Find where the given text appears and provide that cell's center as [X, Y] coordinate. 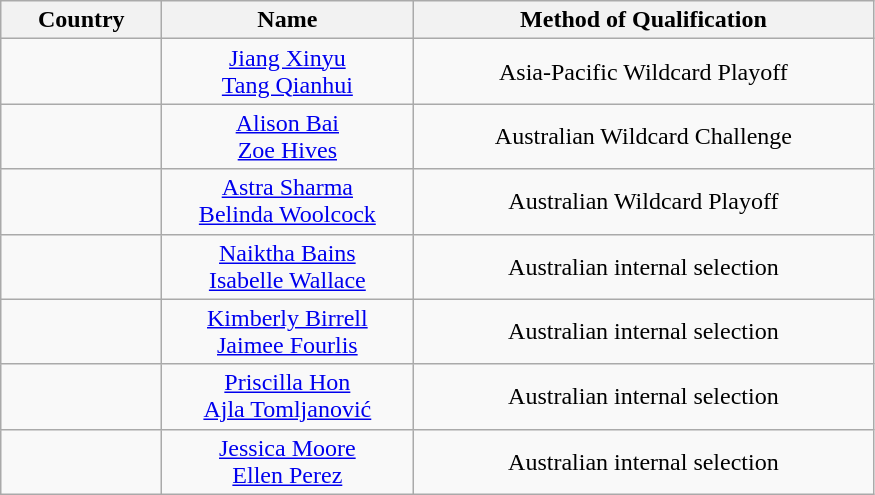
Naiktha BainsIsabelle Wallace [288, 266]
Jessica MooreEllen Perez [288, 462]
Priscilla HonAjla Tomljanović [288, 396]
Astra SharmaBelinda Woolcock [288, 202]
Australian Wildcard Playoff [644, 202]
Jiang XinyuTang Qianhui [288, 72]
Australian Wildcard Challenge [644, 136]
Country [82, 20]
Kimberly BirrellJaimee Fourlis [288, 332]
Asia-Pacific Wildcard Playoff [644, 72]
Alison BaiZoe Hives [288, 136]
Method of Qualification [644, 20]
Name [288, 20]
